Detect which cell encompasses the target text, then output its (x, y) center coordinate. 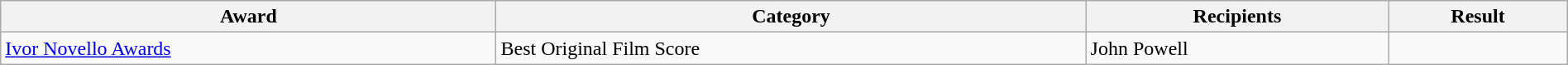
Best Original Film Score (791, 48)
Category (791, 17)
Result (1478, 17)
Award (248, 17)
Recipients (1237, 17)
John Powell (1237, 48)
Ivor Novello Awards (248, 48)
